Pinpoint the cell where the given text exists, returning its (x, y) midpoint coordinate. 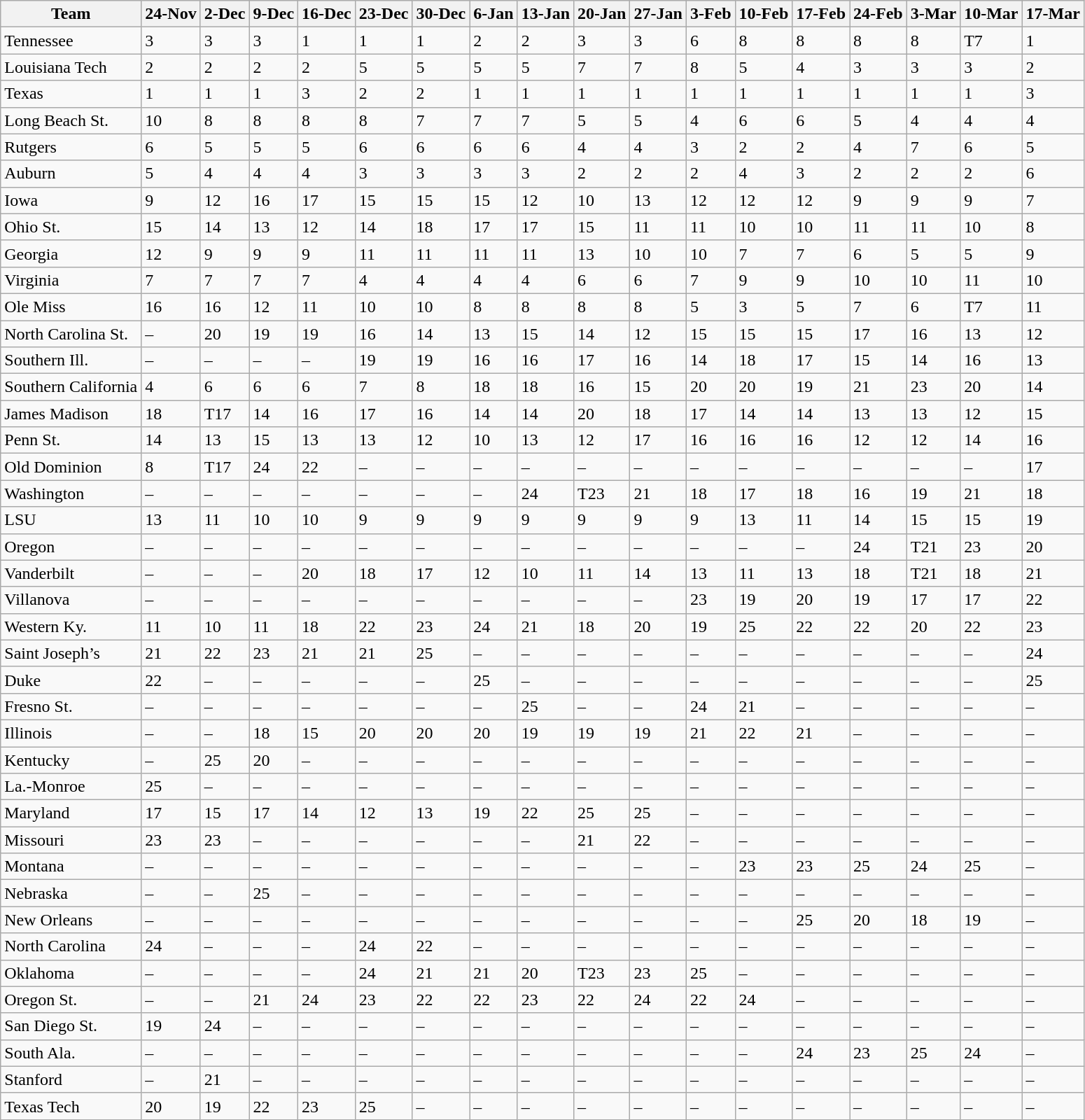
9-Dec (274, 14)
Penn St. (71, 440)
Maryland (71, 813)
Louisiana Tech (71, 67)
13-Jan (545, 14)
Montana (71, 867)
Villanova (71, 600)
Texas Tech (71, 1106)
Missouri (71, 840)
Western Ky. (71, 626)
Auburn (71, 174)
Team (71, 14)
Southern California (71, 387)
James Madison (71, 414)
Stanford (71, 1079)
Fresno St. (71, 706)
27-Jan (658, 14)
Saint Joseph’s (71, 653)
Ole Miss (71, 307)
Southern Ill. (71, 360)
2-Dec (225, 14)
San Diego St. (71, 1026)
Kentucky (71, 759)
Tennessee (71, 41)
10-Mar (991, 14)
LSU (71, 520)
Rutgers (71, 147)
23-Dec (384, 14)
Vanderbilt (71, 573)
24-Feb (878, 14)
24-Nov (171, 14)
Texas (71, 94)
3-Feb (710, 14)
South Ala. (71, 1053)
Oklahoma (71, 973)
Long Beach St. (71, 120)
Old Dominion (71, 467)
10-Feb (764, 14)
6-Jan (493, 14)
30-Dec (441, 14)
Washington (71, 493)
North Carolina St. (71, 334)
3-Mar (933, 14)
La.-Monroe (71, 787)
Oregon (71, 547)
Virginia (71, 280)
North Carolina (71, 946)
Iowa (71, 200)
Georgia (71, 253)
Nebraska (71, 893)
Oregon St. (71, 1000)
Duke (71, 680)
20-Jan (602, 14)
17-Feb (821, 14)
17-Mar (1053, 14)
Ohio St. (71, 227)
Illinois (71, 733)
New Orleans (71, 920)
16-Dec (327, 14)
